Provide the (X, Y) coordinate of the cell's center where the given text is located.  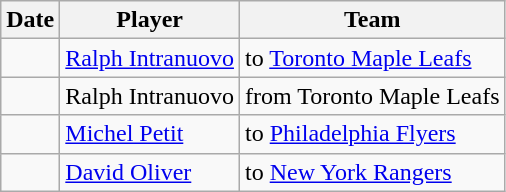
Team (372, 20)
Player (150, 20)
to New York Rangers (372, 172)
Date (30, 20)
to Philadelphia Flyers (372, 134)
David Oliver (150, 172)
Michel Petit (150, 134)
to Toronto Maple Leafs (372, 58)
from Toronto Maple Leafs (372, 96)
